Output the (x, y) coordinate of the center of the cell containing the given text.  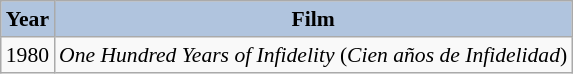
Film (313, 19)
One Hundred Years of Infidelity (Cien años de Infidelidad) (313, 55)
Year (28, 19)
1980 (28, 55)
